From the cell containing the given text, extract its center point as (x, y) coordinate. 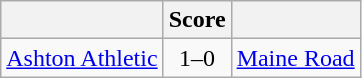
Maine Road (296, 58)
Score (197, 20)
Ashton Athletic (82, 58)
1–0 (197, 58)
